Determine the [x, y] coordinate at the center of the cell enclosing the given text.  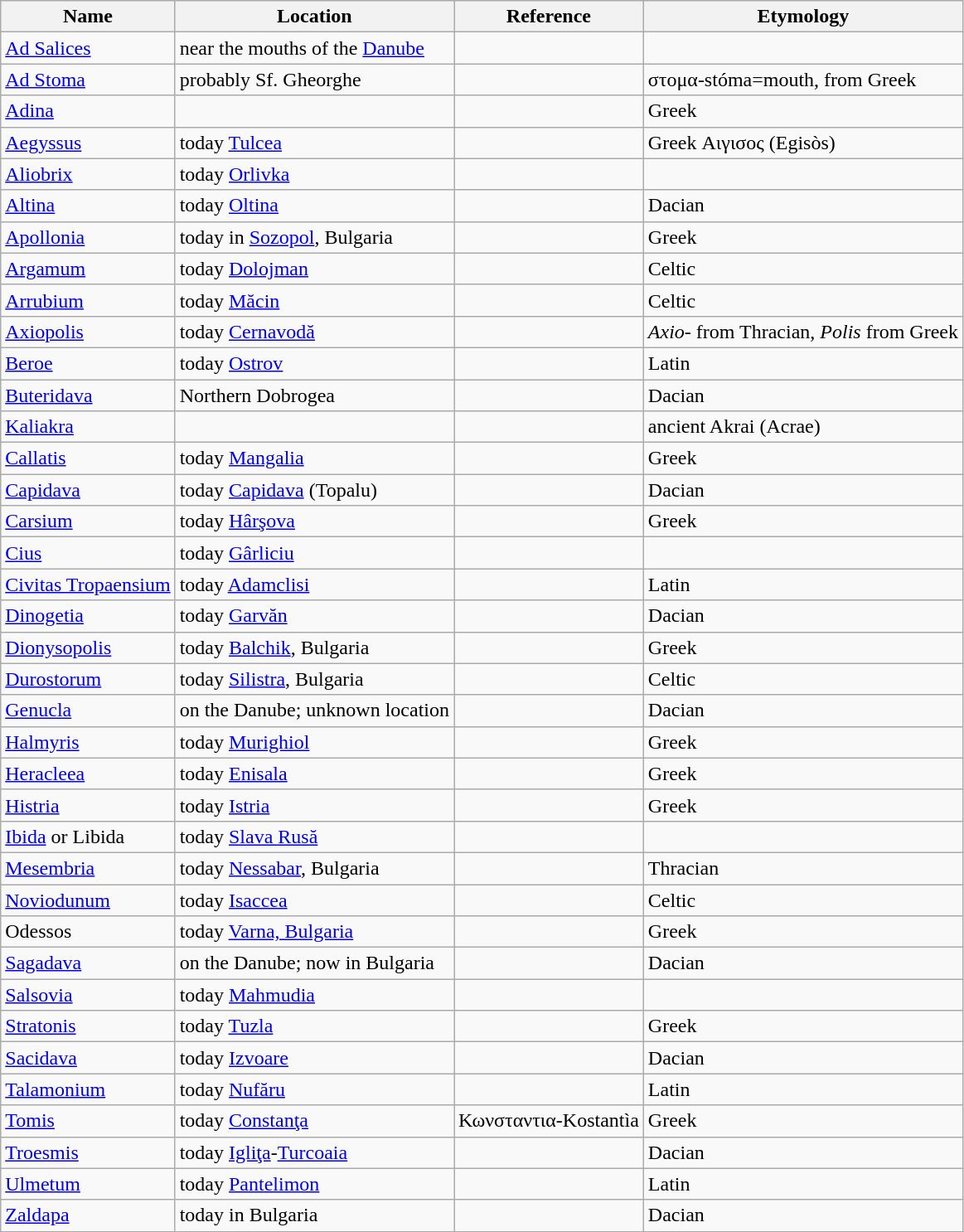
today Nessabar, Bulgaria [314, 868]
today Oltina [314, 206]
Aliobrix [88, 174]
Name [88, 17]
today Slava Rusă [314, 837]
Reference [549, 17]
today Garvăn [314, 616]
Beroe [88, 363]
Etymology [802, 17]
Location [314, 17]
Durostorum [88, 679]
today Mangalia [314, 458]
Aegyssus [88, 143]
Altina [88, 206]
Callatis [88, 458]
today Nufăru [314, 1089]
Northern Dobrogea [314, 395]
Sacidava [88, 1058]
today Măcin [314, 300]
Argamum [88, 269]
Stratonis [88, 1026]
today Dolojman [314, 269]
Ad Stoma [88, 80]
Odessos [88, 932]
στομα-stóma=mouth, from Greek [802, 80]
Civitas Tropaensium [88, 584]
Buteridava [88, 395]
Adina [88, 111]
Greek Αιγισος (Egisòs) [802, 143]
Tomis [88, 1121]
Dionysopolis [88, 648]
ancient Akrai (Acrae) [802, 427]
Κωνσταντια-Kostantìa [549, 1121]
Dinogetia [88, 616]
Kaliakra [88, 427]
today in Sozopol, Bulgaria [314, 237]
today Murighiol [314, 742]
Noviodunum [88, 900]
Arrubium [88, 300]
on the Danube; unknown location [314, 711]
Genucla [88, 711]
today Adamclisi [314, 584]
probably Sf. Gheorghe [314, 80]
Troesmis [88, 1152]
today Enisala [314, 774]
today Silistra, Bulgaria [314, 679]
today in Bulgaria [314, 1215]
today Ostrov [314, 363]
Capidava [88, 490]
Axiopolis [88, 332]
Salsovia [88, 995]
today Orlivka [314, 174]
Thracian [802, 868]
Ulmetum [88, 1184]
Cius [88, 553]
today Capidava (Topalu) [314, 490]
today Pantelimon [314, 1184]
today Mahmudia [314, 995]
Apollonia [88, 237]
today Cernavodă [314, 332]
today Balchik, Bulgaria [314, 648]
Sagadava [88, 963]
today Istria [314, 805]
today Hârşova [314, 521]
Carsium [88, 521]
today Gârliciu [314, 553]
Halmyris [88, 742]
Histria [88, 805]
near the mouths of the Danube [314, 48]
Axio- from Thracian, Polis from Greek [802, 332]
Talamonium [88, 1089]
Ad Salices [88, 48]
today Varna, Bulgaria [314, 932]
today Tulcea [314, 143]
today Tuzla [314, 1026]
Mesembria [88, 868]
today Izvoare [314, 1058]
on the Danube; now in Bulgaria [314, 963]
today Isaccea [314, 900]
today Igliţa-Turcoaia [314, 1152]
Zaldapa [88, 1215]
Ibida or Libida [88, 837]
Heracleea [88, 774]
today Constanţa [314, 1121]
